Return the [X, Y] coordinate for the center point of the cell that contains the specified text.  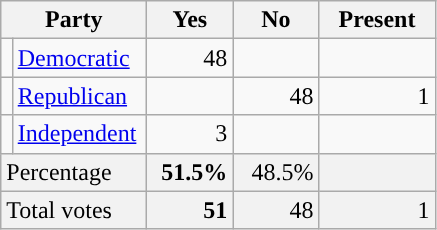
Percentage [74, 172]
51.5% [190, 172]
Yes [190, 20]
Party [74, 20]
51 [190, 210]
Republican [80, 96]
Democratic [80, 58]
Present [377, 20]
Independent [80, 134]
No [276, 20]
Total votes [74, 210]
48.5% [276, 172]
3 [190, 134]
